For the text-containing cell, return its midpoint in [X, Y] coordinate format. 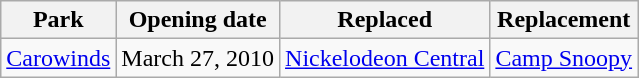
Carowinds [58, 58]
Camp Snoopy [564, 58]
Replaced [385, 20]
Nickelodeon Central [385, 58]
Park [58, 20]
Opening date [198, 20]
March 27, 2010 [198, 58]
Replacement [564, 20]
